From the cell containing the given text, extract its center point as (x, y) coordinate. 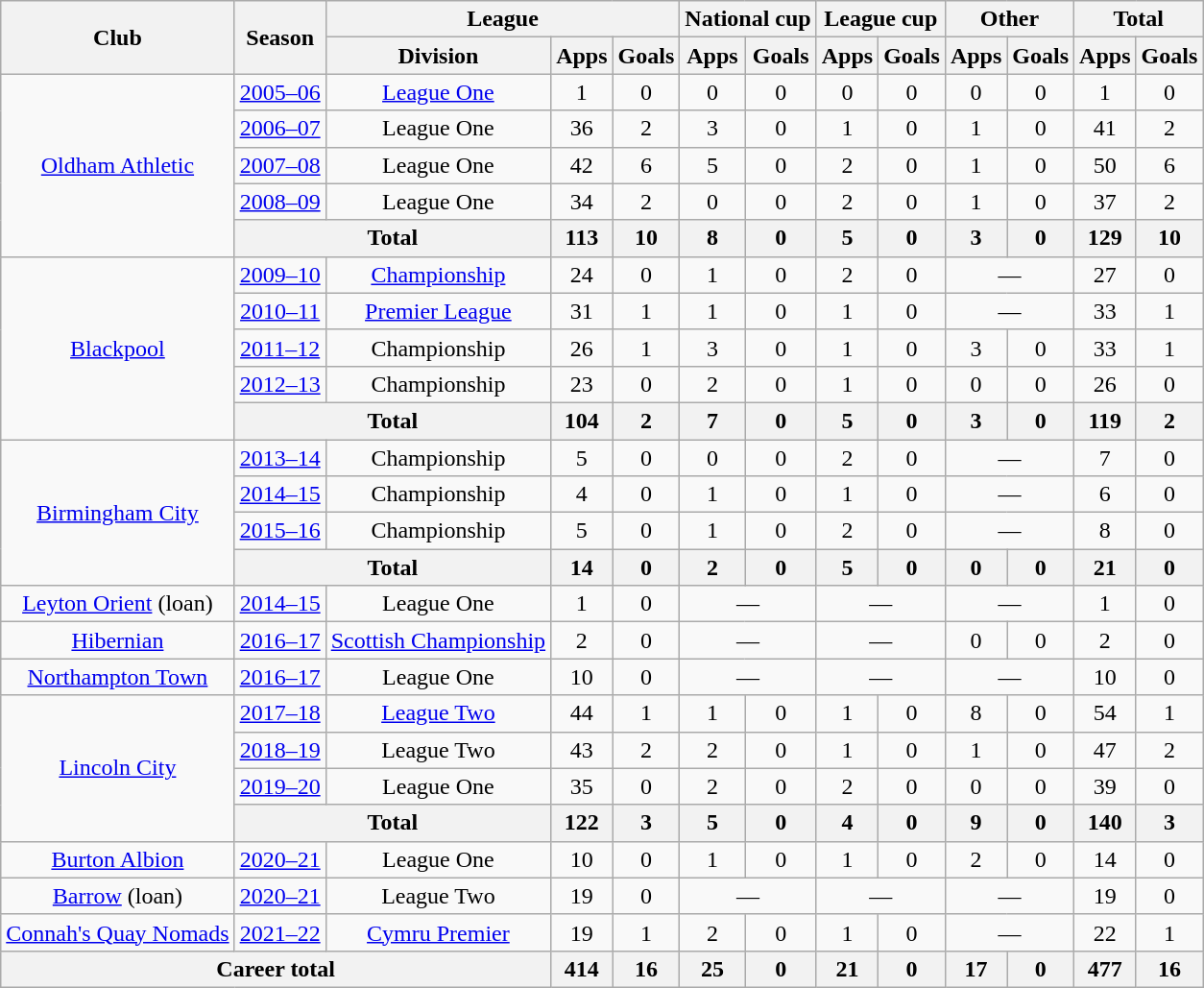
34 (582, 202)
2008–09 (280, 202)
Burton Albion (117, 859)
129 (1105, 238)
Career total (277, 969)
22 (1105, 932)
35 (582, 786)
2017–18 (280, 713)
140 (1105, 823)
42 (582, 165)
2006–07 (280, 129)
League (503, 19)
Leyton Orient (loan) (117, 604)
2007–08 (280, 165)
2012–13 (280, 384)
Oldham Athletic (117, 165)
Season (280, 37)
119 (1105, 421)
36 (582, 129)
Barrow (loan) (117, 896)
Cymru Premier (438, 932)
9 (975, 823)
2019–20 (280, 786)
Blackpool (117, 348)
41 (1105, 129)
Premier League (438, 311)
47 (1105, 750)
31 (582, 311)
Division (438, 56)
National cup (748, 19)
27 (1105, 275)
League cup (880, 19)
Other (1009, 19)
37 (1105, 202)
Northampton Town (117, 677)
2010–11 (280, 311)
17 (975, 969)
2011–12 (280, 348)
Club (117, 37)
23 (582, 384)
39 (1105, 786)
50 (1105, 165)
54 (1105, 713)
104 (582, 421)
44 (582, 713)
Connah's Quay Nomads (117, 932)
122 (582, 823)
2021–22 (280, 932)
24 (582, 275)
Birmingham City (117, 513)
2009–10 (280, 275)
2005–06 (280, 92)
25 (712, 969)
2015–16 (280, 531)
414 (582, 969)
43 (582, 750)
2018–19 (280, 750)
113 (582, 238)
477 (1105, 969)
Lincoln City (117, 768)
2013–14 (280, 458)
Hibernian (117, 640)
Scottish Championship (438, 640)
